From the cell containing the given text, extract its center point as (X, Y) coordinate. 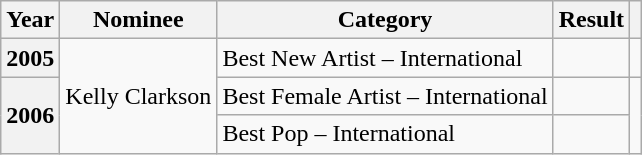
Result (591, 20)
2006 (30, 115)
Best Female Artist – International (385, 96)
Kelly Clarkson (138, 96)
Best New Artist – International (385, 58)
Nominee (138, 20)
Best Pop – International (385, 134)
2005 (30, 58)
Category (385, 20)
Year (30, 20)
